Identify which cell holds the provided text, then report its (X, Y) central coordinate. 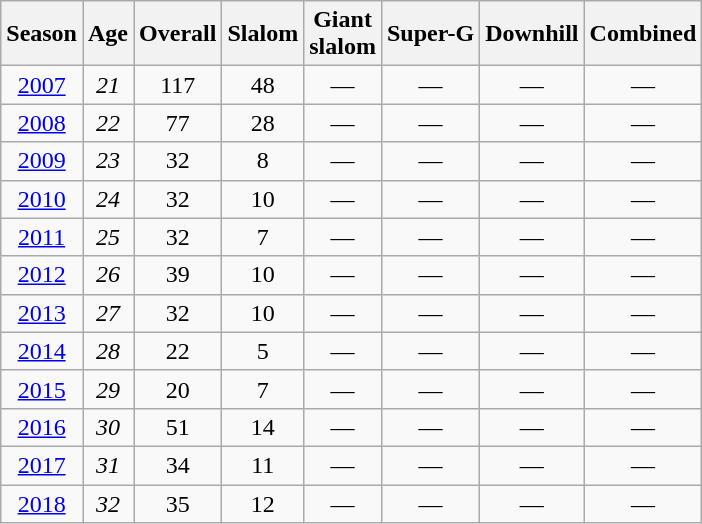
2018 (42, 503)
30 (108, 427)
77 (178, 123)
24 (108, 199)
34 (178, 465)
23 (108, 161)
31 (108, 465)
35 (178, 503)
Super-G (430, 34)
Overall (178, 34)
2011 (42, 237)
Giantslalom (343, 34)
26 (108, 275)
39 (178, 275)
5 (263, 351)
117 (178, 85)
2009 (42, 161)
27 (108, 313)
2012 (42, 275)
14 (263, 427)
2013 (42, 313)
2015 (42, 389)
Downhill (532, 34)
Slalom (263, 34)
2008 (42, 123)
20 (178, 389)
29 (108, 389)
2007 (42, 85)
51 (178, 427)
11 (263, 465)
2010 (42, 199)
2017 (42, 465)
Combined (643, 34)
2014 (42, 351)
48 (263, 85)
8 (263, 161)
Age (108, 34)
21 (108, 85)
25 (108, 237)
12 (263, 503)
2016 (42, 427)
Season (42, 34)
